Pinpoint the cell where the given text exists, returning its [x, y] midpoint coordinate. 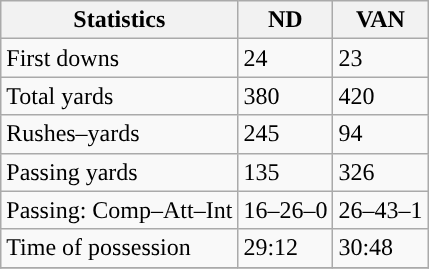
29:12 [286, 248]
Time of possession [120, 248]
Total yards [120, 96]
30:48 [380, 248]
VAN [380, 20]
135 [286, 172]
Statistics [120, 20]
26–43–1 [380, 210]
94 [380, 134]
380 [286, 96]
Passing yards [120, 172]
245 [286, 134]
23 [380, 58]
First downs [120, 58]
Passing: Comp–Att–Int [120, 210]
ND [286, 20]
24 [286, 58]
326 [380, 172]
16–26–0 [286, 210]
420 [380, 96]
Rushes–yards [120, 134]
